Detect which cell encompasses the target text, then output its [X, Y] center coordinate. 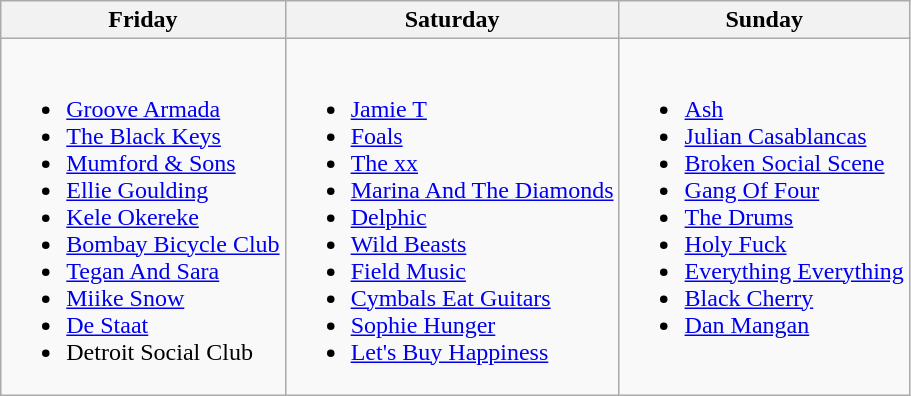
Saturday [452, 20]
AshJulian CasablancasBroken Social SceneGang Of FourThe DrumsHoly FuckEverything EverythingBlack CherryDan Mangan [764, 217]
Friday [143, 20]
Jamie TFoalsThe xxMarina And The DiamondsDelphicWild BeastsField MusicCymbals Eat GuitarsSophie HungerLet's Buy Happiness [452, 217]
Groove ArmadaThe Black KeysMumford & SonsEllie GouldingKele OkerekeBombay Bicycle ClubTegan And SaraMiike SnowDe StaatDetroit Social Club [143, 217]
Sunday [764, 20]
